Return (x, y) of the center of cell containing provided text 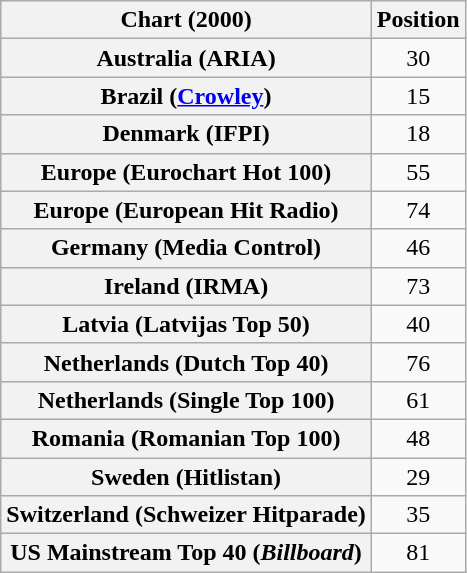
Ireland (IRMA) (186, 286)
US Mainstream Top 40 (Billboard) (186, 553)
76 (418, 362)
61 (418, 400)
55 (418, 172)
40 (418, 324)
Netherlands (Single Top 100) (186, 400)
73 (418, 286)
Chart (2000) (186, 20)
Europe (Eurochart Hot 100) (186, 172)
Denmark (IFPI) (186, 134)
30 (418, 58)
74 (418, 210)
29 (418, 477)
46 (418, 248)
Netherlands (Dutch Top 40) (186, 362)
Sweden (Hitlistan) (186, 477)
Position (418, 20)
Germany (Media Control) (186, 248)
15 (418, 96)
81 (418, 553)
Australia (ARIA) (186, 58)
35 (418, 515)
18 (418, 134)
Brazil (Crowley) (186, 96)
Europe (European Hit Radio) (186, 210)
Latvia (Latvijas Top 50) (186, 324)
48 (418, 438)
Romania (Romanian Top 100) (186, 438)
Switzerland (Schweizer Hitparade) (186, 515)
